Scan for the cell matching the given text and deliver its [x, y] coordinate at center. 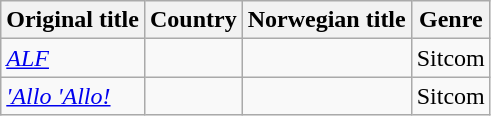
Original title [73, 20]
Country [193, 20]
'Allo 'Allo! [73, 96]
Norwegian title [326, 20]
Genre [450, 20]
ALF [73, 58]
